Output the (X, Y) coordinate of the center of the cell containing the given text.  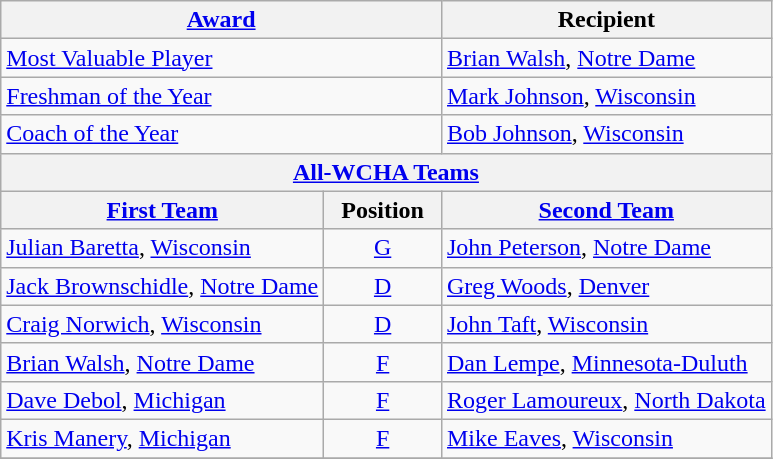
All-WCHA Teams (386, 172)
Coach of the Year (222, 134)
Position (383, 210)
Mike Eaves, Wisconsin (606, 438)
Craig Norwich, Wisconsin (162, 324)
G (383, 248)
Roger Lamoureux, North Dakota (606, 400)
Kris Manery, Michigan (162, 438)
Most Valuable Player (222, 58)
John Peterson, Notre Dame (606, 248)
Jack Brownschidle, Notre Dame (162, 286)
Second Team (606, 210)
Freshman of the Year (222, 96)
First Team (162, 210)
Dan Lempe, Minnesota-Duluth (606, 362)
Dave Debol, Michigan (162, 400)
Mark Johnson, Wisconsin (606, 96)
Julian Baretta, Wisconsin (162, 248)
Greg Woods, Denver (606, 286)
Recipient (606, 20)
Award (222, 20)
John Taft, Wisconsin (606, 324)
Bob Johnson, Wisconsin (606, 134)
